Output the [X, Y] coordinate of the center of the cell containing the given text.  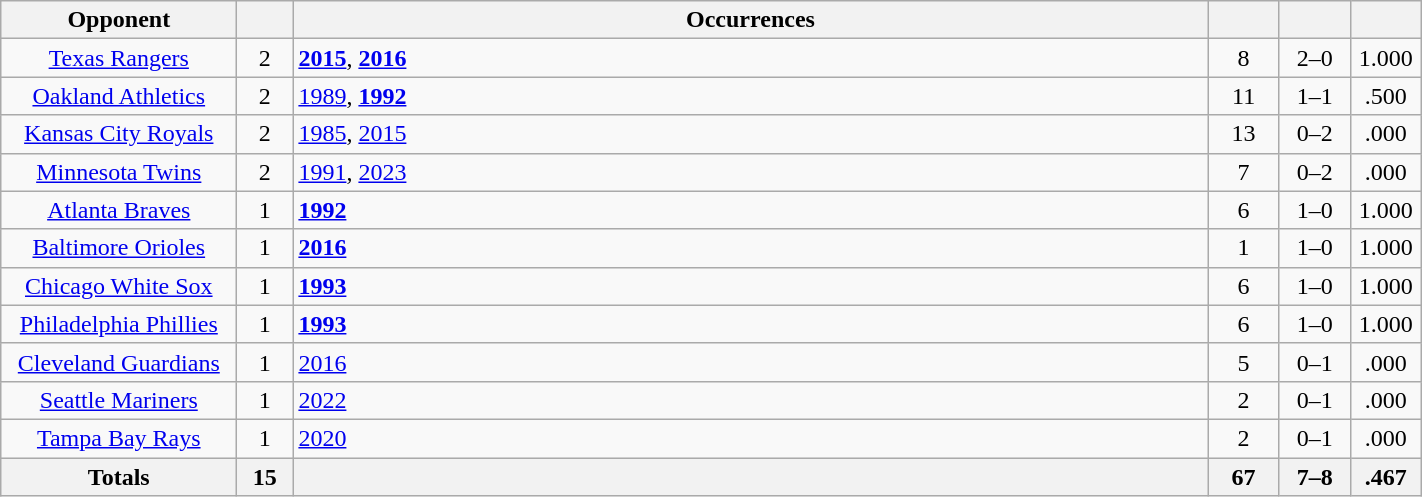
Opponent [119, 20]
1985, 2015 [750, 134]
2–0 [1314, 58]
13 [1244, 134]
Atlanta Braves [119, 210]
1991, 2023 [750, 172]
.500 [1386, 96]
8 [1244, 58]
2015, 2016 [750, 58]
.467 [1386, 477]
Philadelphia Phillies [119, 324]
67 [1244, 477]
11 [1244, 96]
Totals [119, 477]
2020 [750, 438]
Texas Rangers [119, 58]
Oakland Athletics [119, 96]
2022 [750, 400]
Tampa Bay Rays [119, 438]
Kansas City Royals [119, 134]
1992 [750, 210]
Baltimore Orioles [119, 248]
Chicago White Sox [119, 286]
Minnesota Twins [119, 172]
Seattle Mariners [119, 400]
15 [265, 477]
1989, 1992 [750, 96]
1–1 [1314, 96]
7 [1244, 172]
7–8 [1314, 477]
Cleveland Guardians [119, 362]
5 [1244, 362]
Occurrences [750, 20]
